Search for the cell housing the specified text and yield its [x, y] center coordinate. 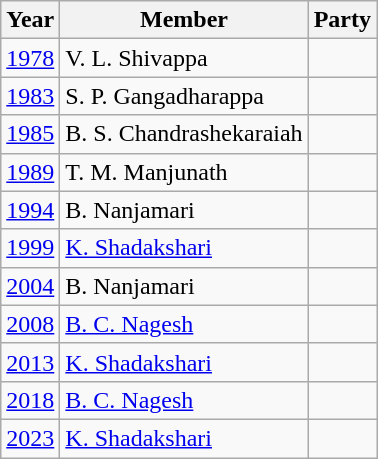
1999 [30, 248]
2008 [30, 324]
Year [30, 20]
2023 [30, 438]
1978 [30, 58]
1989 [30, 172]
1985 [30, 134]
1983 [30, 96]
2013 [30, 362]
1994 [30, 210]
Member [184, 20]
2018 [30, 400]
V. L. Shivappa [184, 58]
B. S. Chandrashekaraiah [184, 134]
T. M. Manjunath [184, 172]
S. P. Gangadharappa [184, 96]
Party [342, 20]
2004 [30, 286]
